Return [X, Y] of the center of cell containing provided text 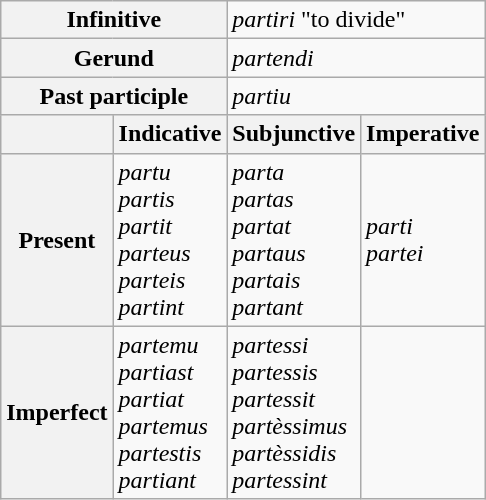
Indicative [170, 134]
Subjunctive [294, 134]
partendi [356, 58]
partemupartiastpartiatpartemuspartestispartiant [170, 412]
Gerund [114, 58]
Imperfect [57, 412]
partiu [356, 96]
Present [57, 240]
Infinitive [114, 20]
partapartaspartatpartauspartaispartant [294, 240]
Past participle [114, 96]
partupartispartitparteusparteispartint [170, 240]
partiri "to divide" [356, 20]
Imperative [423, 134]
partipartei [423, 240]
partessipartessispartessitpartèssimuspartèssidispartessint [294, 412]
